Find where the given text appears and provide that cell's center as [x, y] coordinate. 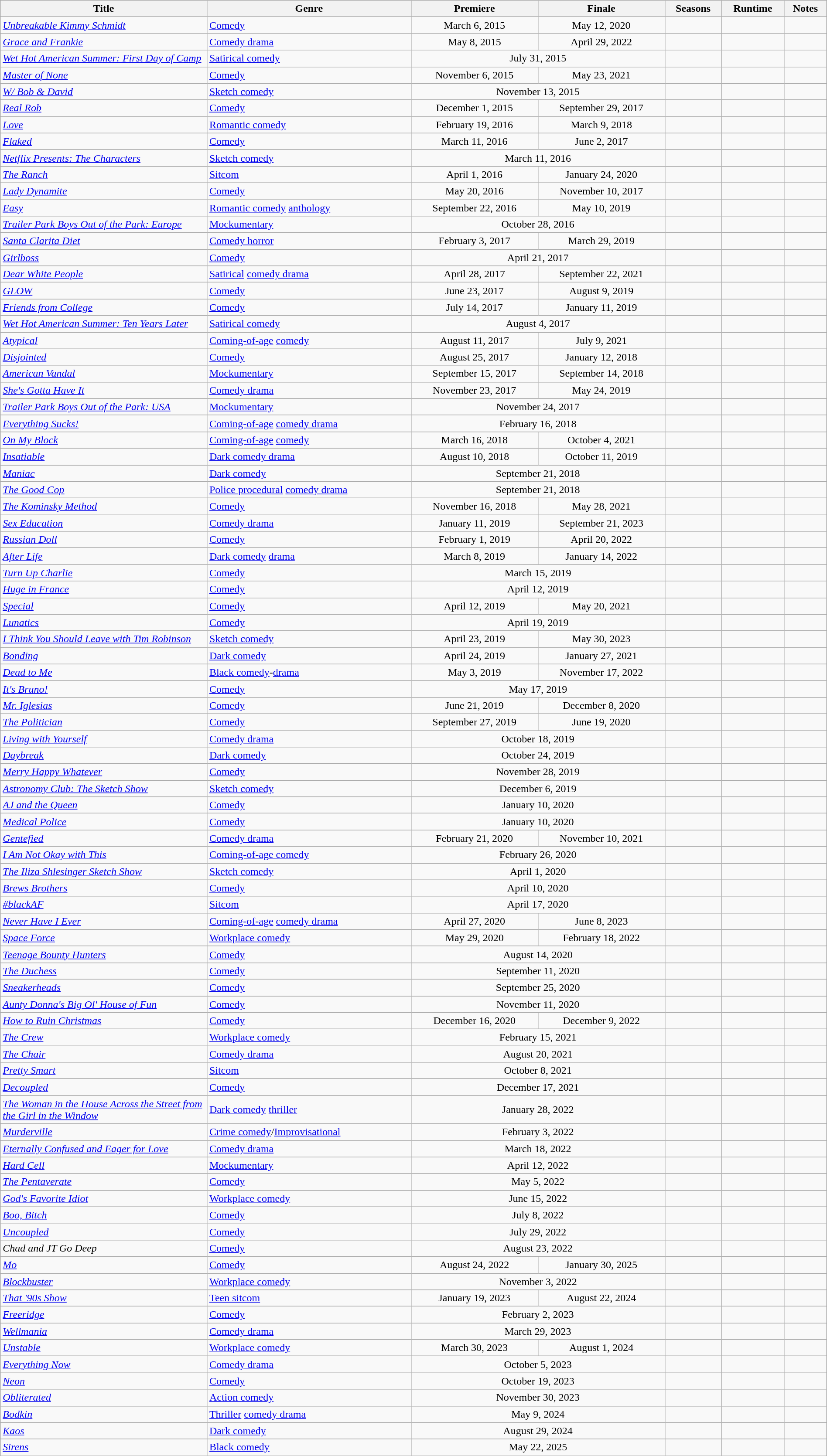
April 21, 2017 [538, 258]
Pretty Smart [104, 1071]
Premiere [475, 9]
March 29, 2023 [538, 1331]
November 6, 2015 [475, 75]
Satirical comedy drama [309, 274]
Love [104, 125]
Chad and JT Go Deep [104, 1248]
Decoupled [104, 1087]
February 3, 2017 [475, 241]
Dear White People [104, 274]
October 18, 2019 [538, 739]
March 8, 2019 [475, 556]
May 28, 2021 [601, 507]
American Vandal [104, 374]
On My Block [104, 440]
After Life [104, 556]
May 20, 2016 [475, 191]
May 22, 2025 [538, 1447]
The Duchess [104, 971]
April 20, 2022 [601, 540]
December 17, 2021 [538, 1087]
November 30, 2023 [538, 1398]
Disjointed [104, 357]
December 9, 2022 [601, 1021]
May 17, 2019 [538, 689]
November 10, 2021 [601, 838]
Black comedy [309, 1447]
November 10, 2017 [601, 191]
The Politician [104, 722]
Living with Yourself [104, 739]
March 30, 2023 [475, 1348]
Friends from College [104, 307]
November 17, 2022 [601, 672]
November 23, 2017 [475, 390]
Sex Education [104, 523]
Atypical [104, 340]
Trailer Park Boys Out of the Park: Europe [104, 225]
How to Ruin Christmas [104, 1021]
September 22, 2021 [601, 274]
August 9, 2019 [601, 291]
September 21, 2023 [601, 523]
That '90s Show [104, 1298]
Kaos [104, 1431]
August 1, 2024 [601, 1348]
November 16, 2018 [475, 507]
August 11, 2017 [475, 340]
April 12, 2022 [538, 1165]
June 23, 2017 [475, 291]
November 11, 2020 [538, 1004]
March 6, 2015 [475, 25]
August 22, 2024 [601, 1298]
Easy [104, 208]
August 24, 2022 [475, 1265]
October 28, 2016 [538, 225]
May 30, 2023 [601, 639]
The Crew [104, 1038]
Bonding [104, 656]
March 16, 2018 [475, 440]
Trailer Park Boys Out of the Park: USA [104, 407]
July 9, 2021 [601, 340]
Daybreak [104, 755]
Turn Up Charlie [104, 573]
January 14, 2022 [601, 556]
October 19, 2023 [538, 1381]
Bodkin [104, 1414]
September 11, 2020 [538, 971]
April 1, 2020 [538, 871]
August 23, 2022 [538, 1248]
W/ Bob & David [104, 92]
March 18, 2022 [538, 1149]
February 3, 2022 [538, 1132]
January 24, 2020 [601, 174]
May 5, 2022 [538, 1182]
Insatiable [104, 456]
The Ranch [104, 174]
AJ and the Queen [104, 805]
June 8, 2023 [601, 921]
February 19, 2016 [475, 125]
The Iliza Shlesinger Sketch Show [104, 871]
Freeridge [104, 1315]
Wet Hot American Summer: First Day of Camp [104, 58]
Boo, Bitch [104, 1215]
July 14, 2017 [475, 307]
April 17, 2020 [538, 905]
June 19, 2020 [601, 722]
Aunty Donna's Big Ol' House of Fun [104, 1004]
January 28, 2022 [538, 1110]
April 19, 2019 [538, 623]
Girlboss [104, 258]
October 24, 2019 [538, 755]
Runtime [753, 9]
Romantic comedy [309, 125]
Neon [104, 1381]
I Am Not Okay with This [104, 855]
November 13, 2015 [538, 92]
June 21, 2019 [475, 705]
October 11, 2019 [601, 456]
May 20, 2021 [601, 606]
April 1, 2016 [475, 174]
December 8, 2020 [601, 705]
Teen sitcom [309, 1298]
January 27, 2021 [601, 656]
Merry Happy Whatever [104, 772]
January 30, 2025 [601, 1265]
Crime comedy/Improvisational [309, 1132]
Black comedy-drama [309, 672]
Master of None [104, 75]
August 4, 2017 [538, 324]
March 9, 2018 [601, 125]
The Kominsky Method [104, 507]
She's Gotta Have It [104, 390]
The Woman in the House Across the Street from the Girl in the Window [104, 1110]
February 26, 2020 [538, 855]
Sirens [104, 1447]
October 5, 2023 [538, 1364]
April 10, 2020 [538, 888]
May 8, 2015 [475, 42]
Dead to Me [104, 672]
January 19, 2023 [475, 1298]
June 15, 2022 [538, 1198]
Huge in France [104, 589]
Teenage Bounty Hunters [104, 954]
Police procedural comedy drama [309, 490]
Mo [104, 1265]
August 25, 2017 [475, 357]
Obliterated [104, 1398]
Unbreakable Kimmy Schmidt [104, 25]
Medical Police [104, 822]
September 29, 2017 [601, 108]
August 29, 2024 [538, 1431]
August 10, 2018 [475, 456]
Seasons [693, 9]
May 23, 2021 [601, 75]
October 8, 2021 [538, 1071]
I Think You Should Leave with Tim Robinson [104, 639]
Dark comedy thriller [309, 1110]
July 8, 2022 [538, 1215]
Genre [309, 9]
May 24, 2019 [601, 390]
Unstable [104, 1348]
Flaked [104, 141]
Lady Dynamite [104, 191]
Everything Sucks! [104, 423]
September 27, 2019 [475, 722]
April 29, 2022 [601, 42]
Uncoupled [104, 1231]
February 2, 2023 [538, 1315]
February 18, 2022 [601, 938]
Maniac [104, 473]
September 25, 2020 [538, 987]
Romantic comedy anthology [309, 208]
Space Force [104, 938]
December 6, 2019 [538, 789]
May 3, 2019 [475, 672]
March 29, 2019 [601, 241]
Grace and Frankie [104, 42]
Sneakerheads [104, 987]
December 1, 2015 [475, 108]
September 22, 2016 [475, 208]
Everything Now [104, 1364]
Mr. Iglesias [104, 705]
Wet Hot American Summer: Ten Years Later [104, 324]
Astronomy Club: The Sketch Show [104, 789]
#blackAF [104, 905]
February 16, 2018 [538, 423]
May 9, 2024 [538, 1414]
Blockbuster [104, 1281]
Never Have I Ever [104, 921]
The Chair [104, 1054]
Title [104, 9]
Netflix Presents: The Characters [104, 158]
September 15, 2017 [475, 374]
April 24, 2019 [475, 656]
Santa Clarita Diet [104, 241]
Gentefied [104, 838]
Hard Cell [104, 1165]
May 10, 2019 [601, 208]
GLOW [104, 291]
July 31, 2015 [538, 58]
September 14, 2018 [601, 374]
February 15, 2021 [538, 1038]
Notes [806, 9]
Finale [601, 9]
Real Rob [104, 108]
Wellmania [104, 1331]
May 12, 2020 [601, 25]
November 3, 2022 [538, 1281]
It's Bruno! [104, 689]
August 14, 2020 [538, 954]
November 28, 2019 [538, 772]
Russian Doll [104, 540]
The Good Cop [104, 490]
April 28, 2017 [475, 274]
January 12, 2018 [601, 357]
February 21, 2020 [475, 838]
August 20, 2021 [538, 1054]
May 29, 2020 [475, 938]
Thriller comedy drama [309, 1414]
July 29, 2022 [538, 1231]
Action comedy [309, 1398]
Special [104, 606]
April 23, 2019 [475, 639]
Brews Brothers [104, 888]
Comedy horror [309, 241]
March 15, 2019 [538, 573]
Murderville [104, 1132]
April 27, 2020 [475, 921]
The Pentaverate [104, 1182]
Eternally Confused and Eager for Love [104, 1149]
December 16, 2020 [475, 1021]
February 1, 2019 [475, 540]
June 2, 2017 [601, 141]
October 4, 2021 [601, 440]
Lunatics [104, 623]
November 24, 2017 [538, 407]
God's Favorite Idiot [104, 1198]
